Find where the given text appears and provide that cell's center as (x, y) coordinate. 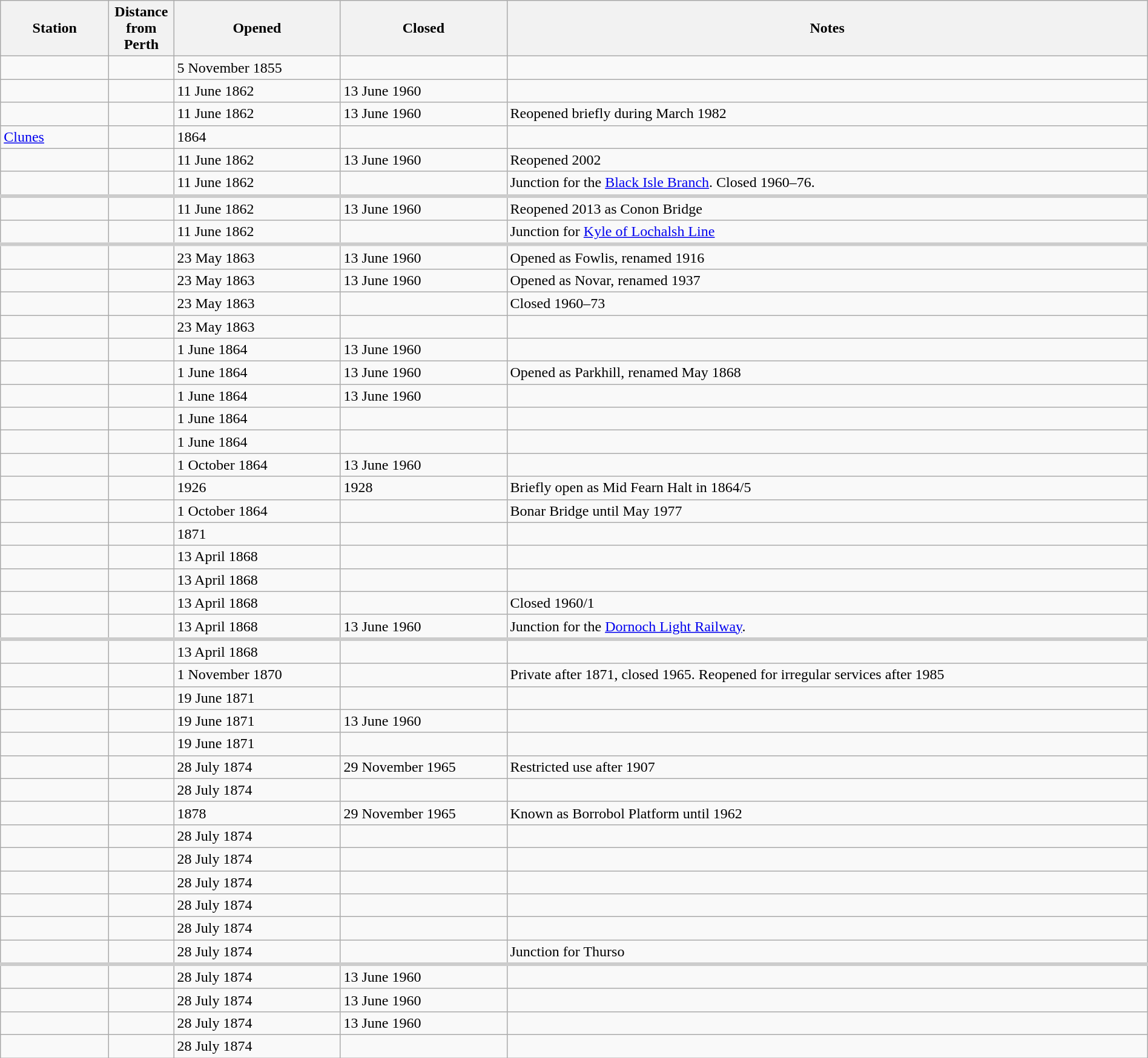
Opened as Novar, renamed 1937 (827, 280)
1878 (257, 813)
Junction for the Dornoch Light Railway. (827, 626)
Opened (257, 28)
Closed 1960–73 (827, 303)
Junction for the Black Isle Branch. Closed 1960–76. (827, 183)
Reopened 2013 as Conon Bridge (827, 208)
Reopened briefly during March 1982 (827, 114)
Private after 1871, closed 1965. Reopened for irregular services after 1985 (827, 675)
Clunes (54, 137)
1871 (257, 534)
Closed (424, 28)
Opened as Parkhill, renamed May 1868 (827, 373)
Reopened 2002 (827, 160)
Junction for Thurso (827, 952)
Known as Borrobol Platform until 1962 (827, 813)
1928 (424, 488)
1864 (257, 137)
Station (54, 28)
1926 (257, 488)
Opened as Fowlis, renamed 1916 (827, 257)
Notes (827, 28)
Junction for Kyle of Lochalsh Line (827, 232)
5 November 1855 (257, 68)
Distance from Perth (142, 28)
Restricted use after 1907 (827, 767)
Bonar Bridge until May 1977 (827, 511)
Closed 1960/1 (827, 603)
1 November 1870 (257, 675)
Briefly open as Mid Fearn Halt in 1864/5 (827, 488)
